Scan for the cell matching the given text and deliver its (X, Y) coordinate at center. 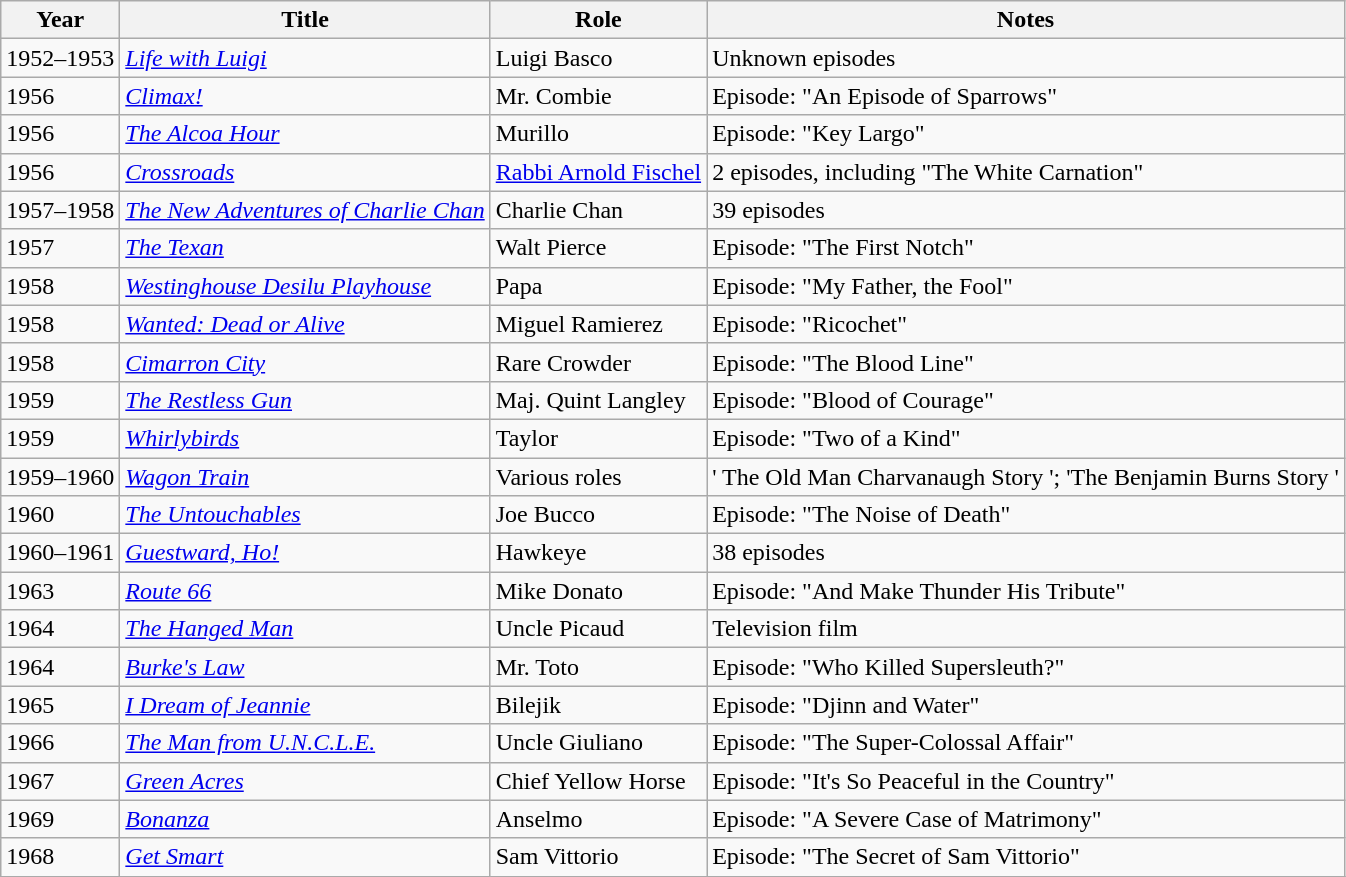
Unknown episodes (1026, 58)
Luigi Basco (598, 58)
Episode: "The Noise of Death" (1026, 515)
Episode: "Djinn and Water" (1026, 705)
1957 (60, 248)
Whirlybirds (305, 438)
38 episodes (1026, 553)
Uncle Giuliano (598, 743)
Mr. Combie (598, 96)
Rare Crowder (598, 362)
The Man from U.N.C.L.E. (305, 743)
Charlie Chan (598, 210)
1969 (60, 819)
1968 (60, 857)
Taylor (598, 438)
The Alcoa Hour (305, 134)
Episode: "A Severe Case of Matrimony" (1026, 819)
The New Adventures of Charlie Chan (305, 210)
The Restless Gun (305, 400)
39 episodes (1026, 210)
Walt Pierce (598, 248)
1960–1961 (60, 553)
Episode: "Two of a Kind" (1026, 438)
Bilejik (598, 705)
Get Smart (305, 857)
Rabbi Arnold Fischel (598, 172)
1960 (60, 515)
Notes (1026, 20)
' The Old Man Charvanaugh Story '; 'The Benjamin Burns Story ' (1026, 477)
Route 66 (305, 591)
1967 (60, 781)
Burke's Law (305, 667)
Maj. Quint Langley (598, 400)
1952–1953 (60, 58)
Episode: "Blood of Courage" (1026, 400)
Green Acres (305, 781)
Various roles (598, 477)
Episode: "Who Killed Supersleuth?" (1026, 667)
Hawkeye (598, 553)
Bonanza (305, 819)
Episode: "The First Notch" (1026, 248)
1966 (60, 743)
Uncle Picaud (598, 629)
The Untouchables (305, 515)
Mike Donato (598, 591)
Papa (598, 286)
Episode: "It's So Peaceful in the Country" (1026, 781)
Sam Vittorio (598, 857)
I Dream of Jeannie (305, 705)
Westinghouse Desilu Playhouse (305, 286)
1959–1960 (60, 477)
Role (598, 20)
Episode: "The Blood Line" (1026, 362)
Miguel Ramierez (598, 324)
Life with Luigi (305, 58)
Chief Yellow Horse (598, 781)
Episode: "The Secret of Sam Vittorio" (1026, 857)
Anselmo (598, 819)
Guestward, Ho! (305, 553)
Episode: "An Episode of Sparrows" (1026, 96)
Mr. Toto (598, 667)
Episode: "My Father, the Fool" (1026, 286)
Episode: "Key Largo" (1026, 134)
1957–1958 (60, 210)
Episode: "And Make Thunder His Tribute" (1026, 591)
Television film (1026, 629)
The Hanged Man (305, 629)
1965 (60, 705)
Wanted: Dead or Alive (305, 324)
Year (60, 20)
Joe Bucco (598, 515)
Cimarron City (305, 362)
1963 (60, 591)
Title (305, 20)
Murillo (598, 134)
Climax! (305, 96)
2 episodes, including "The White Carnation" (1026, 172)
Wagon Train (305, 477)
The Texan (305, 248)
Crossroads (305, 172)
Episode: "Ricochet" (1026, 324)
Episode: "The Super-Colossal Affair" (1026, 743)
